Identify which cell holds the provided text, then report its [X, Y] central coordinate. 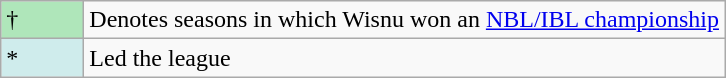
Led the league [404, 58]
Denotes seasons in which Wisnu won an NBL/IBL championship [404, 20]
* [42, 58]
† [42, 20]
